Output the (x, y) coordinate of the center of the cell containing the given text.  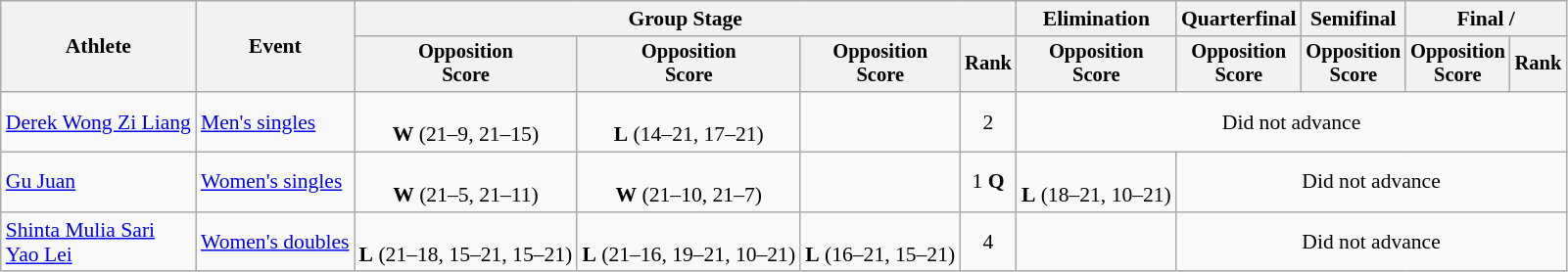
Elimination (1097, 19)
Final / (1486, 19)
L (14–21, 17–21) (689, 121)
Group Stage (686, 19)
1 Q (988, 182)
W (21–9, 21–15) (466, 121)
L (18–21, 10–21) (1097, 182)
Derek Wong Zi Liang (98, 121)
Gu Juan (98, 182)
L (16–21, 15–21) (879, 243)
Men's singles (275, 121)
4 (988, 243)
Shinta Mulia SariYao Lei (98, 243)
Quarterfinal (1239, 19)
W (21–10, 21–7) (689, 182)
Event (275, 47)
Semifinal (1354, 19)
Women's doubles (275, 243)
L (21–16, 19–21, 10–21) (689, 243)
W (21–5, 21–11) (466, 182)
Women's singles (275, 182)
L (21–18, 15–21, 15–21) (466, 243)
2 (988, 121)
Athlete (98, 47)
